Output the (X, Y) coordinate of the center of the cell containing the given text.  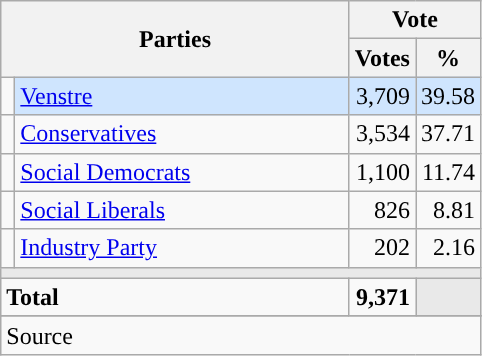
Vote (414, 20)
202 (382, 248)
1,100 (382, 172)
3,709 (382, 96)
Total (176, 297)
8.81 (448, 210)
Venstre (182, 96)
9,371 (382, 297)
826 (382, 210)
39.58 (448, 96)
3,534 (382, 134)
Parties (176, 39)
Social Democrats (182, 172)
Source (241, 335)
Industry Party (182, 248)
Social Liberals (182, 210)
11.74 (448, 172)
Votes (382, 58)
2.16 (448, 248)
Conservatives (182, 134)
37.71 (448, 134)
% (448, 58)
